Find where the given text appears and provide that cell's center as [X, Y] coordinate. 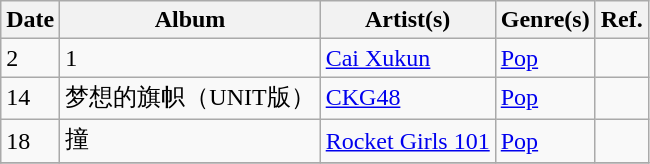
1 [190, 58]
Genre(s) [545, 20]
18 [30, 140]
Album [190, 20]
Artist(s) [408, 20]
14 [30, 98]
CKG48 [408, 98]
2 [30, 58]
Cai Xukun [408, 58]
Rocket Girls 101 [408, 140]
Ref. [622, 20]
梦想的旗帜（UNIT版） [190, 98]
Date [30, 20]
撞 [190, 140]
